Provide the [x, y] coordinate of the cell's center where the given text is located.  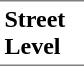
Street Level [42, 33]
